Locate the cell with the specified text and output its [X, Y] center coordinate. 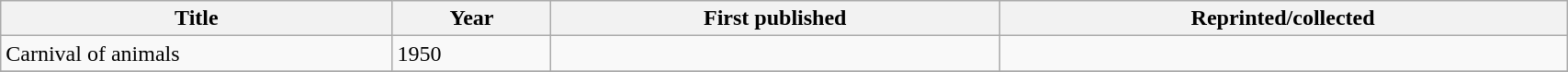
Carnival of animals [197, 54]
Year [472, 18]
Title [197, 18]
First published [775, 18]
1950 [472, 54]
Reprinted/collected [1283, 18]
